Determine the [X, Y] coordinate at the center of the cell enclosing the given text.  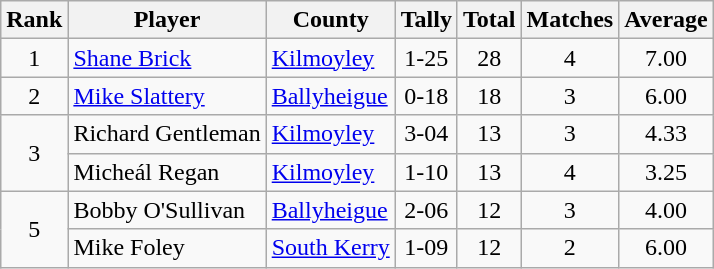
2-06 [426, 210]
28 [489, 58]
4.00 [666, 210]
1 [34, 58]
Total [489, 20]
3.25 [666, 172]
South Kerry [330, 248]
Mike Foley [167, 248]
Micheál Regan [167, 172]
4.33 [666, 134]
Rank [34, 20]
Matches [570, 20]
Player [167, 20]
Mike Slattery [167, 96]
7.00 [666, 58]
5 [34, 229]
Richard Gentleman [167, 134]
Bobby O'Sullivan [167, 210]
1-10 [426, 172]
3-04 [426, 134]
Shane Brick [167, 58]
Average [666, 20]
Tally [426, 20]
1-25 [426, 58]
1-09 [426, 248]
18 [489, 96]
0-18 [426, 96]
County [330, 20]
